Find where the given text appears and provide that cell's center as (X, Y) coordinate. 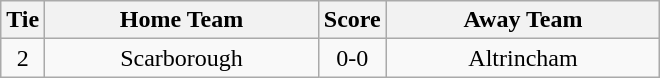
Home Team (182, 20)
Tie (23, 20)
Scarborough (182, 58)
Score (352, 20)
Altrincham (523, 58)
0-0 (352, 58)
Away Team (523, 20)
2 (23, 58)
